Output the (x, y) coordinate of the center of the cell containing the given text.  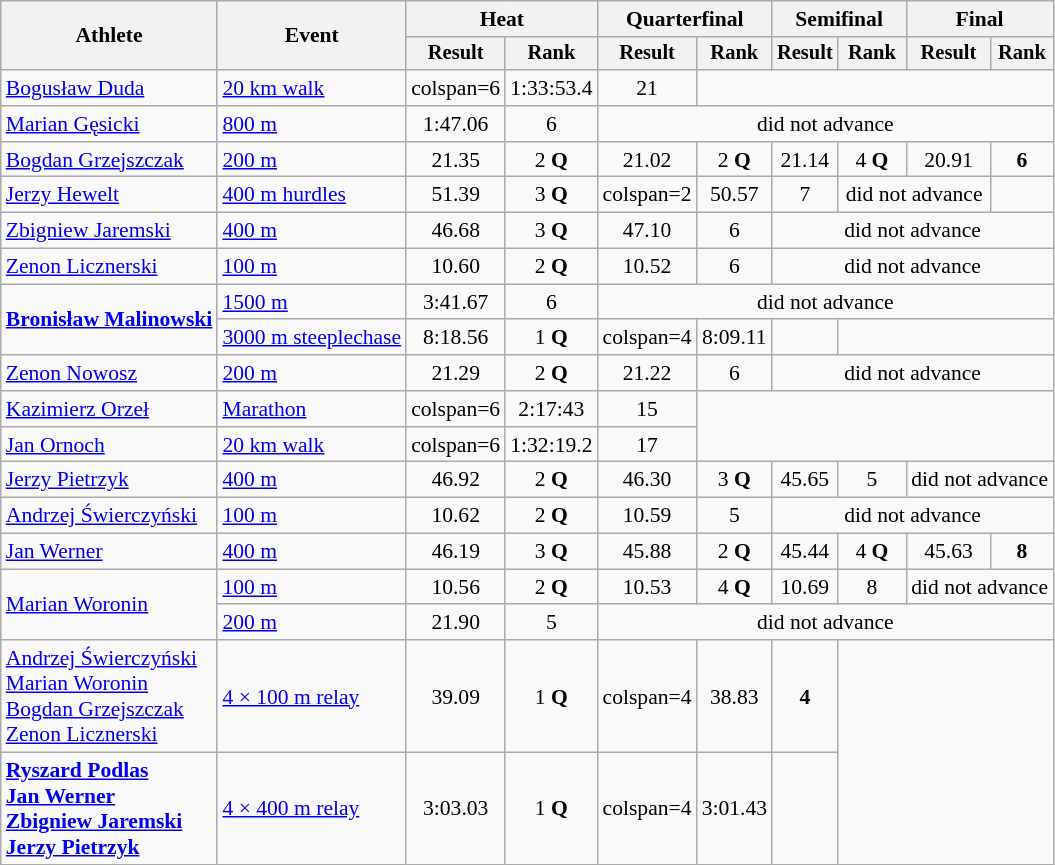
4 × 400 m relay (312, 809)
3000 m steeplechase (312, 338)
17 (648, 445)
2:17:43 (551, 409)
3:41.67 (456, 302)
45.63 (948, 552)
45.44 (805, 552)
10.56 (456, 587)
10.60 (456, 267)
21.14 (805, 160)
Athlete (110, 36)
10.69 (805, 587)
Zbigniew Jaremski (110, 231)
Bogusław Duda (110, 88)
21.90 (456, 623)
21.29 (456, 373)
Marian Woronin (110, 604)
Jerzy Hewelt (110, 195)
Andrzej ŚwierczyńskiMarian Woronin Bogdan GrzejszczakZenon Licznerski (110, 696)
51.39 (456, 195)
1500 m (312, 302)
Andrzej Świerczyński (110, 516)
46.68 (456, 231)
Heat (502, 19)
Jan Werner (110, 552)
50.57 (734, 195)
Bogdan Grzejszczak (110, 160)
Event (312, 36)
4 × 100 m relay (312, 696)
400 m hurdles (312, 195)
Marian Gęsicki (110, 124)
10.53 (648, 587)
Quarterfinal (686, 19)
1:33:53.4 (551, 88)
39.09 (456, 696)
21.02 (648, 160)
Jerzy Pietrzyk (110, 480)
8:09.11 (734, 338)
10.62 (456, 516)
Marathon (312, 409)
Jan Ornoch (110, 445)
47.10 (648, 231)
21.35 (456, 160)
21.22 (648, 373)
46.92 (456, 480)
Final (980, 19)
800 m (312, 124)
Zenon Licznerski (110, 267)
21 (648, 88)
45.88 (648, 552)
Kazimierz Orzeł (110, 409)
8:18.56 (456, 338)
10.52 (648, 267)
Semifinal (839, 19)
Bronisław Malinowski (110, 320)
20.91 (948, 160)
46.19 (456, 552)
7 (805, 195)
1:32:19.2 (551, 445)
10.59 (648, 516)
46.30 (648, 480)
Ryszard PodlasJan WernerZbigniew JaremskiJerzy Pietrzyk (110, 809)
Zenon Nowosz (110, 373)
1:47.06 (456, 124)
38.83 (734, 696)
45.65 (805, 480)
3:03.03 (456, 809)
colspan=2 (648, 195)
3:01.43 (734, 809)
15 (648, 409)
4 (805, 696)
